Output the (x, y) coordinate of the center of the cell containing the given text.  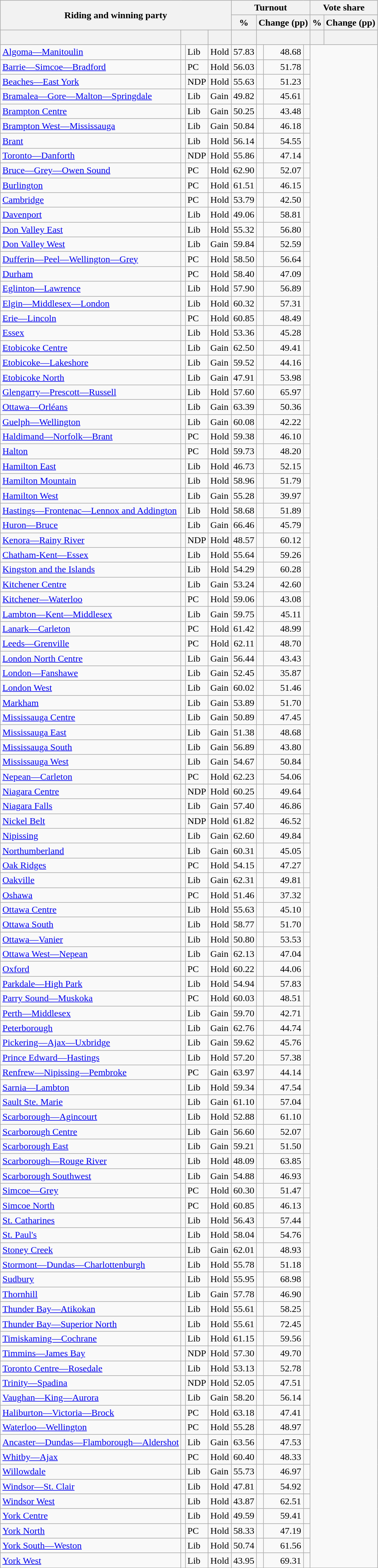
Kitchener—Waterloo (91, 599)
47.09 (283, 274)
56.03 (244, 67)
Barrie—Simcoe—Bradford (91, 67)
St. Catharines (91, 1220)
55.73 (244, 1472)
York Centre (91, 1516)
47.14 (283, 155)
47.81 (244, 1486)
48.70 (283, 643)
46.90 (283, 1294)
63.85 (283, 1161)
58.96 (244, 481)
62.01 (244, 1250)
Ottawa Centre (91, 910)
54.92 (283, 1486)
45.79 (283, 525)
Northumberland (91, 850)
48.97 (283, 1427)
47.54 (283, 1087)
61.15 (244, 1338)
59.75 (244, 614)
43.95 (244, 1560)
62.23 (244, 777)
Scarborough—Agincourt (91, 1117)
Mississauga Centre (91, 718)
59.41 (283, 1516)
48.09 (244, 1161)
Ottawa West—Nepean (91, 954)
49.41 (283, 348)
Sault Ste. Marie (91, 1102)
Don Valley West (91, 244)
50.25 (244, 111)
Mississauga East (91, 732)
Thunder Bay—Atikokan (91, 1309)
59.56 (283, 1338)
55.32 (244, 230)
Timmins—James Bay (91, 1353)
Huron—Bruce (91, 525)
Bramalea—Gore—Malton—Springdale (91, 96)
47.41 (283, 1413)
Brant (91, 141)
44.74 (283, 1028)
Etobicoke—Lakeshore (91, 362)
Markham (91, 703)
60.22 (244, 969)
Whitby—Ajax (91, 1457)
Beaches—East York (91, 82)
57.40 (244, 806)
60.40 (244, 1457)
London—Fanshawe (91, 673)
London West (91, 688)
46.13 (283, 1206)
Willowdale (91, 1472)
49.70 (283, 1353)
Windsor—St. Clair (91, 1486)
46.18 (283, 126)
62.11 (244, 643)
Riding and winning party (116, 15)
48.57 (244, 540)
45.76 (283, 1043)
Oakville (91, 880)
54.88 (244, 1176)
59.34 (244, 1087)
51.79 (283, 481)
61.56 (283, 1545)
Renfrew—Nipissing—Pembroke (91, 1072)
62.60 (244, 836)
Ottawa—Vanier (91, 939)
60.28 (283, 570)
47.91 (244, 377)
58.40 (244, 274)
Pickering—Ajax—Uxbridge (91, 1043)
46.15 (283, 185)
57.78 (244, 1294)
53.79 (244, 200)
62.76 (244, 1028)
57.90 (244, 289)
Davenport (91, 215)
48.20 (283, 451)
59.62 (244, 1043)
51.47 (283, 1191)
Hastings—Frontenac—Lennox and Addington (91, 510)
Simcoe North (91, 1206)
59.21 (244, 1146)
Prince Edward—Hastings (91, 1058)
53.13 (244, 1368)
55.64 (244, 555)
58.77 (244, 925)
Perth—Middlesex (91, 1013)
Chatham-Kent—Essex (91, 555)
59.52 (244, 362)
60.32 (244, 303)
Nepean—Carleton (91, 777)
58.50 (244, 259)
48.99 (283, 629)
Parkdale—High Park (91, 984)
Ottawa—Orléans (91, 407)
46.52 (283, 821)
54.94 (244, 984)
50.80 (244, 939)
Mississauga West (91, 762)
Ancaster—Dundas—Flamborough—Aldershot (91, 1442)
Oxford (91, 969)
Haliburton—Victoria—Brock (91, 1413)
Don Valley East (91, 230)
45.05 (283, 850)
Ottawa South (91, 925)
Hamilton West (91, 496)
60.25 (244, 791)
51.23 (283, 82)
57.30 (244, 1353)
60.03 (244, 998)
Mississauga South (91, 747)
Lambton—Kent—Middlesex (91, 614)
48.49 (283, 318)
59.38 (244, 437)
Niagara Falls (91, 806)
49.82 (244, 96)
59.84 (244, 244)
53.98 (283, 377)
56.64 (283, 259)
Oshawa (91, 895)
45.11 (283, 614)
Scarborough East (91, 1146)
56.43 (244, 1220)
60.31 (244, 850)
Essex (91, 333)
51.38 (244, 732)
Bruce—Grey—Owen Sound (91, 170)
50.89 (244, 718)
43.43 (283, 659)
Glengarry—Prescott—Russell (91, 392)
62.50 (244, 348)
Algoma—Manitoulin (91, 52)
55.86 (244, 155)
61.82 (244, 821)
43.08 (283, 599)
53.24 (244, 584)
Turnout (271, 8)
60.02 (244, 688)
56.80 (283, 230)
Durham (91, 274)
52.15 (283, 466)
43.87 (244, 1501)
Hamilton Mountain (91, 481)
Oak Ridges (91, 865)
Cambridge (91, 200)
55.95 (244, 1279)
54.06 (283, 777)
51.78 (283, 67)
Stormont—Dundas—Charlottenburgh (91, 1265)
72.45 (283, 1324)
Toronto Centre—Rosedale (91, 1368)
49.64 (283, 791)
54.15 (244, 865)
47.45 (283, 718)
35.87 (283, 673)
Kitchener Centre (91, 584)
Dufferin—Peel—Wellington—Grey (91, 259)
Windsor West (91, 1501)
52.78 (283, 1368)
62.51 (283, 1501)
York West (91, 1560)
47.19 (283, 1531)
59.06 (244, 599)
Guelph—Wellington (91, 422)
60.08 (244, 422)
47.53 (283, 1442)
Eglinton—Lawrence (91, 289)
57.31 (283, 303)
54.29 (244, 570)
46.10 (283, 437)
48.33 (283, 1457)
59.26 (283, 555)
69.31 (283, 1560)
Scarborough—Rouge River (91, 1161)
50.36 (283, 407)
Halton (91, 451)
61.51 (244, 185)
Timiskaming—Cochrane (91, 1338)
Stoney Creek (91, 1250)
46.93 (283, 1176)
Sudbury (91, 1279)
54.55 (283, 141)
Sarnia—Lambton (91, 1087)
Toronto—Danforth (91, 155)
Parry Sound—Muskoka (91, 998)
43.80 (283, 747)
54.76 (283, 1235)
63.56 (244, 1442)
57.04 (283, 1102)
63.39 (244, 407)
62.31 (244, 880)
Elgin—Middlesex—London (91, 303)
58.81 (283, 215)
Burlington (91, 185)
Nickel Belt (91, 821)
51.50 (283, 1146)
57.44 (283, 1220)
62.13 (244, 954)
58.25 (283, 1309)
53.53 (283, 939)
66.46 (244, 525)
57.60 (244, 392)
Thunder Bay—Superior North (91, 1324)
Waterloo—Wellington (91, 1427)
61.42 (244, 629)
49.59 (244, 1516)
44.06 (283, 969)
Lanark—Carleton (91, 629)
52.59 (283, 244)
49.06 (244, 215)
63.18 (244, 1413)
Trinity—Spadina (91, 1383)
53.89 (244, 703)
Leeds—Grenville (91, 643)
Vote share (344, 8)
53.36 (244, 333)
Kingston and the Islands (91, 570)
Vaughan—King—Aurora (91, 1398)
Nipissing (91, 836)
Scarborough Centre (91, 1132)
68.98 (283, 1279)
46.97 (283, 1472)
47.51 (283, 1383)
43.48 (283, 111)
55.78 (244, 1265)
42.22 (283, 422)
48.51 (283, 998)
47.04 (283, 954)
45.10 (283, 910)
52.88 (244, 1117)
59.73 (244, 451)
Thornhill (91, 1294)
65.97 (283, 392)
48.93 (283, 1250)
51.18 (283, 1265)
39.97 (283, 496)
46.73 (244, 466)
59.70 (244, 1013)
52.45 (244, 673)
Brampton Centre (91, 111)
Peterborough (91, 1028)
Scarborough Southwest (91, 1176)
60.12 (283, 540)
45.61 (283, 96)
56.44 (244, 659)
Etobicoke North (91, 377)
56.60 (244, 1132)
Niagara Centre (91, 791)
Erie—Lincoln (91, 318)
Kenora—Rainy River (91, 540)
York North (91, 1531)
57.20 (244, 1058)
42.71 (283, 1013)
Hamilton East (91, 466)
47.27 (283, 865)
63.97 (244, 1072)
York South—Weston (91, 1545)
62.90 (244, 170)
49.84 (283, 836)
London North Centre (91, 659)
57.38 (283, 1058)
58.68 (244, 510)
Etobicoke Centre (91, 348)
58.04 (244, 1235)
42.50 (283, 200)
42.60 (283, 584)
44.14 (283, 1072)
45.28 (283, 333)
58.33 (244, 1531)
50.74 (244, 1545)
54.67 (244, 762)
46.86 (283, 806)
58.20 (244, 1398)
49.81 (283, 880)
44.16 (283, 362)
51.89 (283, 510)
37.32 (283, 895)
60.30 (244, 1191)
St. Paul's (91, 1235)
Haldimand—Norfolk—Brant (91, 437)
52.05 (244, 1383)
Simcoe—Grey (91, 1191)
Brampton West—Mississauga (91, 126)
